Locate the cell with the specified text and output its [X, Y] center coordinate. 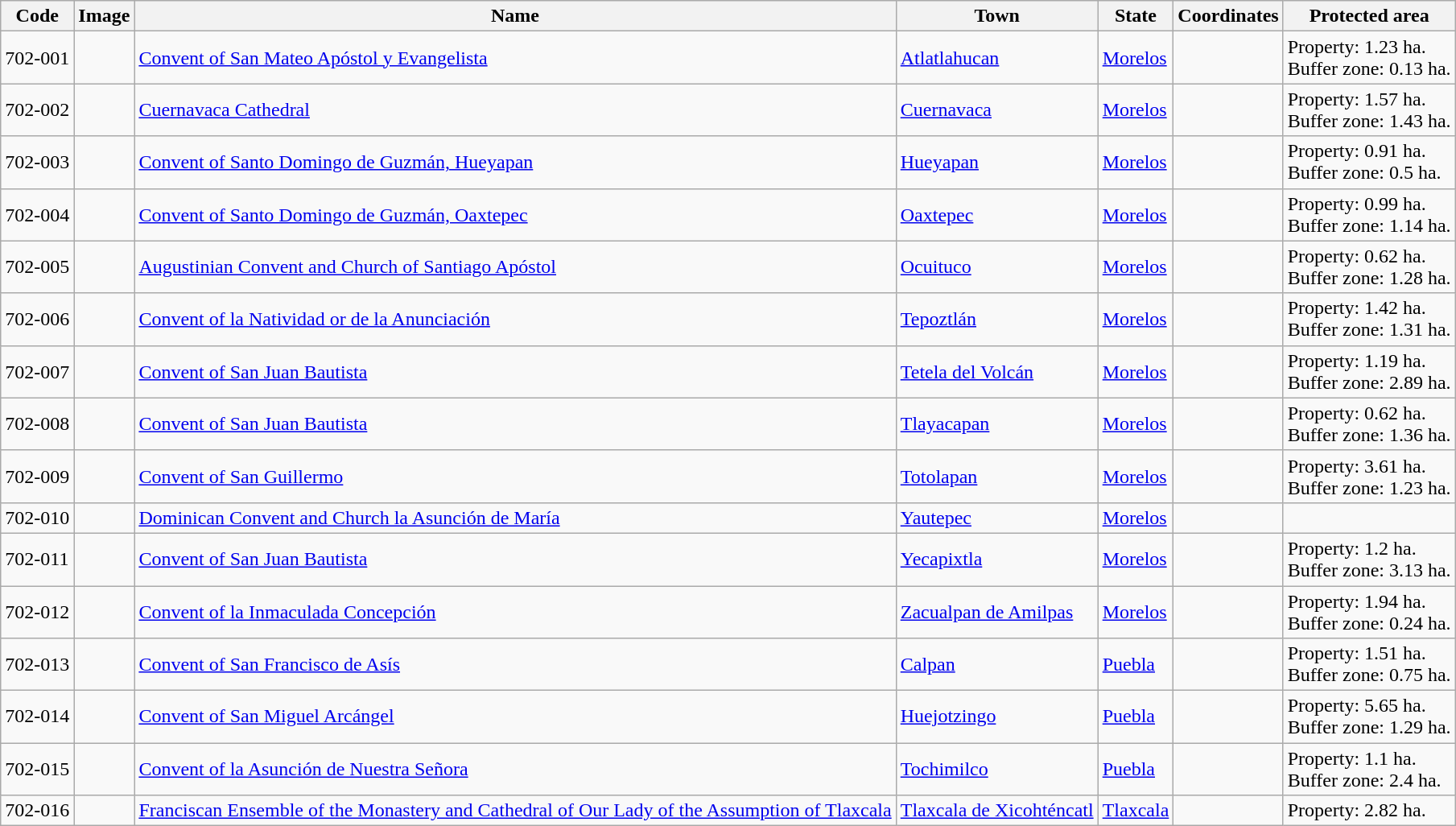
702-011 [37, 559]
Cuernavaca [996, 109]
702-001 [37, 58]
Tetela del Volcán [996, 372]
Tepoztlán [996, 319]
702-013 [37, 665]
Convent of San Francisco de Asís [515, 665]
Property: 0.99 ha.Buffer zone: 1.14 ha. [1369, 214]
Cuernavaca Cathedral [515, 109]
Tlaxcala [1136, 811]
Yecapixtla [996, 559]
Ocuituco [996, 267]
Zacualpan de Amilpas [996, 612]
Property: 3.61 ha.Buffer zone: 1.23 ha. [1369, 477]
Image [105, 16]
Oaxtepec [996, 214]
Tlayacapan [996, 423]
Hueyapan [996, 163]
Name [515, 16]
Convent of San Miguel Arcángel [515, 717]
Dominican Convent and Church la Asunción de María [515, 518]
702-003 [37, 163]
Property: 1.42 ha.Buffer zone: 1.31 ha. [1369, 319]
Property: 1.94 ha.Buffer zone: 0.24 ha. [1369, 612]
Totolapan [996, 477]
702-016 [37, 811]
Augustinian Convent and Church of Santiago Apóstol [515, 267]
702-004 [37, 214]
702-005 [37, 267]
Code [37, 16]
Property: 2.82 ha. [1369, 811]
702-008 [37, 423]
Property: 1.23 ha.Buffer zone: 0.13 ha. [1369, 58]
Property: 0.62 ha.Buffer zone: 1.28 ha. [1369, 267]
Property: 1.57 ha.Buffer zone: 1.43 ha. [1369, 109]
Property: 1.51 ha.Buffer zone: 0.75 ha. [1369, 665]
Property: 1.2 ha.Buffer zone: 3.13 ha. [1369, 559]
702-006 [37, 319]
Town [996, 16]
Franciscan Ensemble of the Monastery and Cathedral of Our Lady of the Assumption of Tlaxcala [515, 811]
Convent of la Inmaculada Concepción [515, 612]
Property: 0.62 ha.Buffer zone: 1.36 ha. [1369, 423]
Atlatlahucan [996, 58]
Convent of Santo Domingo de Guzmán, Hueyapan [515, 163]
702-010 [37, 518]
Convent of la Asunción de Nuestra Señora [515, 770]
Convent of Santo Domingo de Guzmán, Oaxtepec [515, 214]
Property: 1.1 ha.Buffer zone: 2.4 ha. [1369, 770]
702-015 [37, 770]
Convent of San Mateo Apóstol y Evangelista [515, 58]
Convent of San Guillermo [515, 477]
Coordinates [1228, 16]
Convent of la Natividad or de la Anunciación [515, 319]
Property: 1.19 ha.Buffer zone: 2.89 ha. [1369, 372]
702-002 [37, 109]
State [1136, 16]
Property: 5.65 ha.Buffer zone: 1.29 ha. [1369, 717]
702-007 [37, 372]
Calpan [996, 665]
Property: 0.91 ha.Buffer zone: 0.5 ha. [1369, 163]
702-014 [37, 717]
702-009 [37, 477]
Tochimilco [996, 770]
Protected area [1369, 16]
Yautepec [996, 518]
Huejotzingo [996, 717]
702-012 [37, 612]
Tlaxcala de Xicohténcatl [996, 811]
